Locate the cell with the specified text and output its (X, Y) center coordinate. 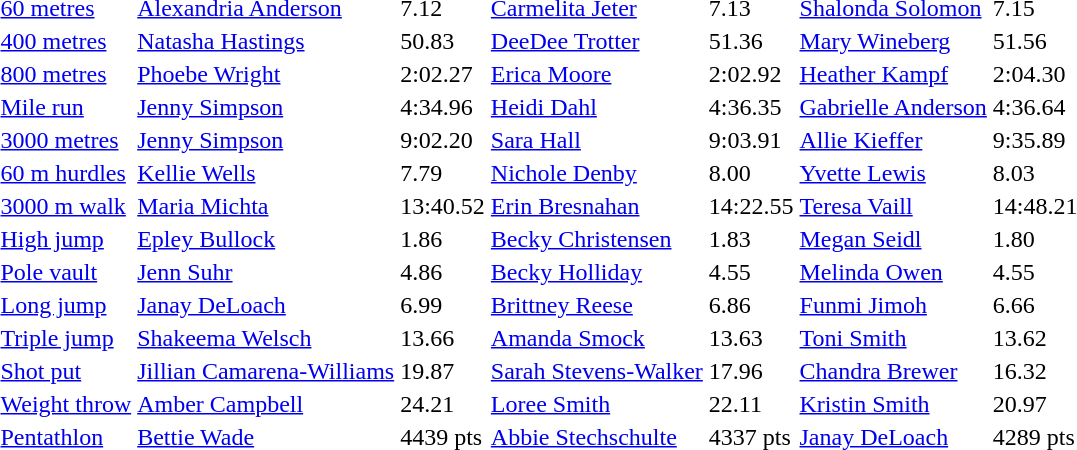
19.87 (443, 371)
51.36 (751, 41)
6.86 (751, 305)
Becky Holliday (596, 272)
22.11 (751, 404)
1.86 (443, 239)
Sarah Stevens-Walker (596, 371)
4.86 (443, 272)
4:34.96 (443, 107)
Kristin Smith (893, 404)
Heather Kampf (893, 74)
13.66 (443, 338)
Becky Christensen (596, 239)
Nichole Denby (596, 173)
Erin Bresnahan (596, 206)
Mary Wineberg (893, 41)
7.79 (443, 173)
6.99 (443, 305)
Janay DeLoach (266, 305)
2:02.92 (751, 74)
Heidi Dahl (596, 107)
2:02.27 (443, 74)
Allie Kieffer (893, 140)
17.96 (751, 371)
4:36.35 (751, 107)
Epley Bullock (266, 239)
Gabrielle Anderson (893, 107)
Kellie Wells (266, 173)
1.83 (751, 239)
24.21 (443, 404)
14:22.55 (751, 206)
Phoebe Wright (266, 74)
13.63 (751, 338)
4.55 (751, 272)
Yvette Lewis (893, 173)
Shakeema Welsch (266, 338)
Loree Smith (596, 404)
Melinda Owen (893, 272)
Natasha Hastings (266, 41)
9:03.91 (751, 140)
DeeDee Trotter (596, 41)
Chandra Brewer (893, 371)
Jenn Suhr (266, 272)
Teresa Vaill (893, 206)
50.83 (443, 41)
Maria Michta (266, 206)
Sara Hall (596, 140)
Toni Smith (893, 338)
13:40.52 (443, 206)
Amanda Smock (596, 338)
Amber Campbell (266, 404)
9:02.20 (443, 140)
Jillian Camarena-Williams (266, 371)
8.00 (751, 173)
Erica Moore (596, 74)
Brittney Reese (596, 305)
Funmi Jimoh (893, 305)
Megan Seidl (893, 239)
